Return (X, Y) of the center of cell containing provided text 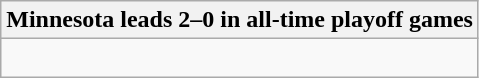
Minnesota leads 2–0 in all-time playoff games (240, 20)
